Search for the cell housing the specified text and yield its [x, y] center coordinate. 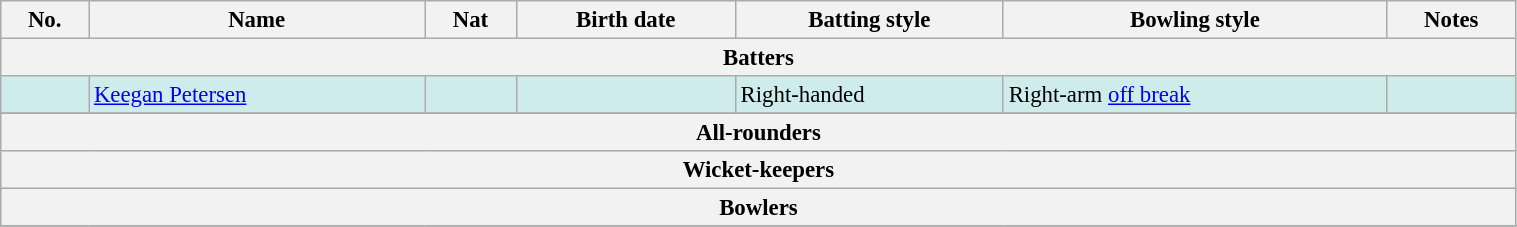
Keegan Petersen [257, 95]
Bowlers [758, 208]
Notes [1451, 20]
Batting style [869, 20]
Name [257, 20]
Nat [471, 20]
Batters [758, 58]
Wicket-keepers [758, 170]
Bowling style [1194, 20]
Right-arm off break [1194, 95]
No. [45, 20]
All-rounders [758, 133]
Birth date [626, 20]
Right-handed [869, 95]
